Return the (x, y) coordinate for the center point of the cell that contains the specified text.  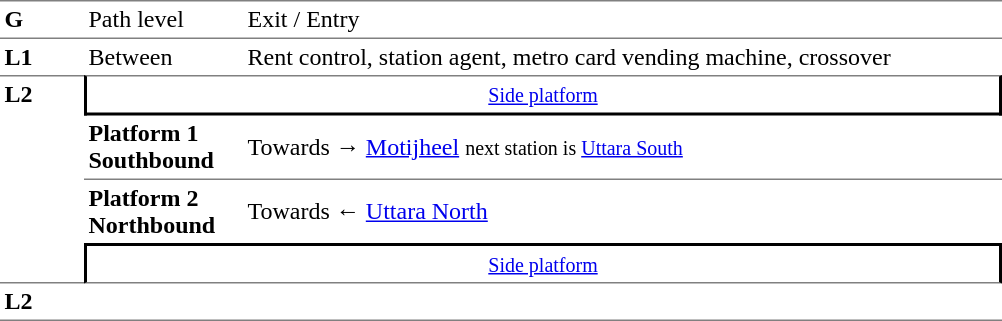
Towards ← Uttara North (622, 212)
Exit / Entry (622, 20)
G (42, 20)
Platform 2Northbound (164, 212)
Towards → Motijheel next station is Uttara South (622, 148)
Between (164, 57)
L1 (42, 57)
Path level (164, 20)
Rent control, station agent, metro card vending machine, crossover (622, 57)
Platform 1Southbound (164, 148)
L2 (42, 179)
